Find where the given text appears and provide that cell's center as [X, Y] coordinate. 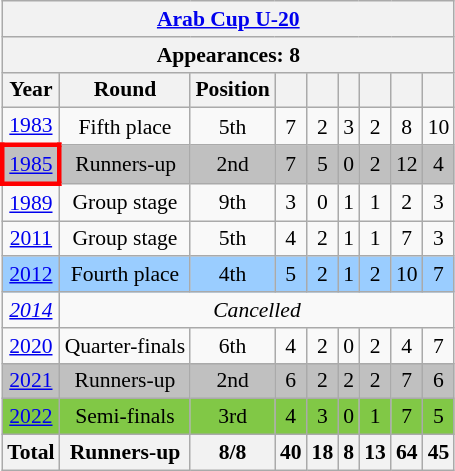
4th [232, 275]
1989 [30, 202]
Appearances: 8 [228, 55]
Round [126, 90]
3rd [232, 417]
Fourth place [126, 275]
13 [375, 453]
18 [323, 453]
1985 [30, 164]
Quarter-finals [126, 346]
2011 [30, 239]
Year [30, 90]
9th [232, 202]
Semi-finals [126, 417]
40 [291, 453]
Position [232, 90]
2020 [30, 346]
64 [407, 453]
2014 [30, 310]
6th [232, 346]
2021 [30, 381]
Arab Cup U-20 [228, 19]
2012 [30, 275]
45 [439, 453]
Cancelled [258, 310]
Total [30, 453]
12 [407, 164]
8/8 [232, 453]
Fifth place [126, 126]
2022 [30, 417]
1983 [30, 126]
